Return (x, y) of the center of cell containing provided text 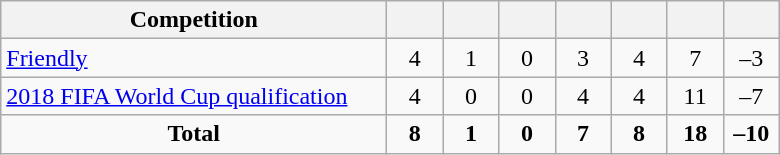
Total (194, 134)
2018 FIFA World Cup qualification (194, 96)
Friendly (194, 58)
–10 (751, 134)
3 (583, 58)
18 (695, 134)
–7 (751, 96)
11 (695, 96)
–3 (751, 58)
Competition (194, 20)
